Scan for the cell matching the given text and deliver its (X, Y) coordinate at center. 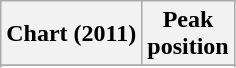
Chart (2011) (72, 34)
Peakposition (188, 34)
